Find where the given text appears and provide that cell's center as [x, y] coordinate. 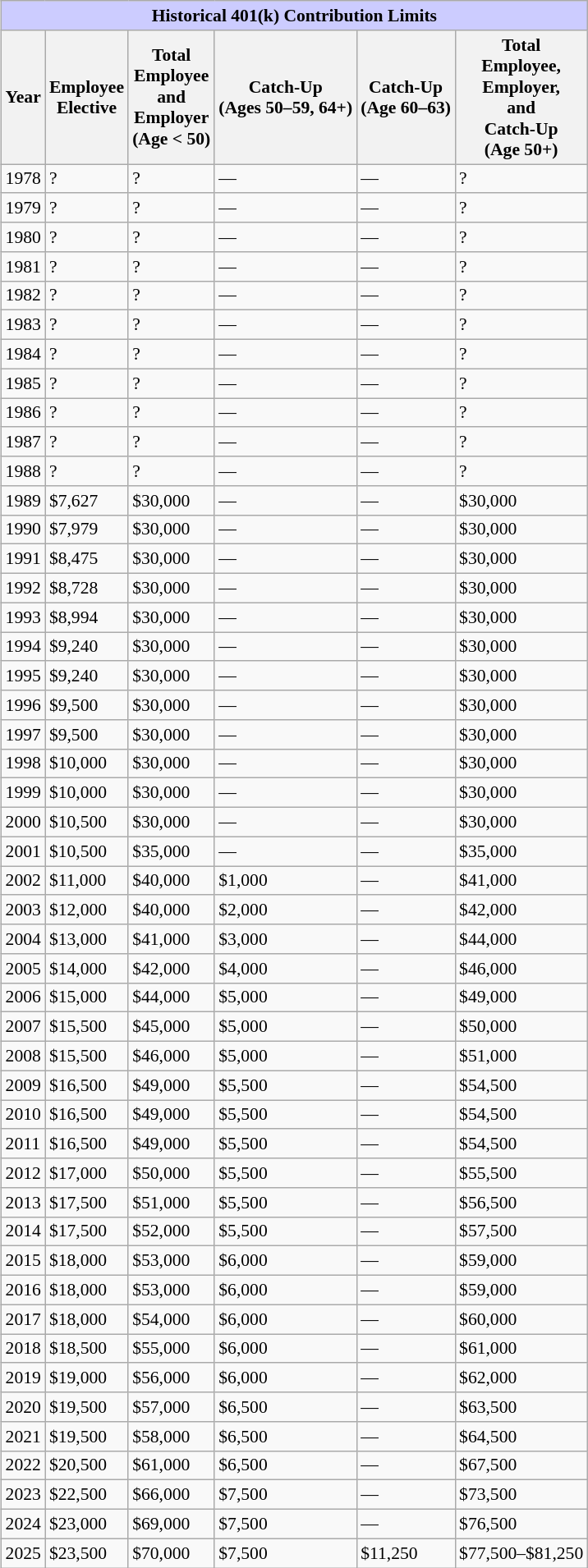
$52,000 [171, 1231]
EmployeeElective [87, 97]
$69,000 [171, 1524]
$64,500 [521, 1436]
1984 [23, 354]
1995 [23, 676]
2020 [23, 1407]
2019 [23, 1378]
$12,000 [87, 910]
$57,000 [171, 1407]
$20,500 [87, 1465]
2008 [23, 1056]
2024 [23, 1524]
1991 [23, 559]
$62,000 [521, 1378]
Year [23, 97]
1994 [23, 647]
2004 [23, 939]
1990 [23, 530]
2012 [23, 1173]
$23,000 [87, 1524]
$55,500 [521, 1173]
$76,500 [521, 1524]
$14,000 [87, 968]
$3,000 [286, 939]
$4,000 [286, 968]
TotalEmployeeandEmployer(Age < 50) [171, 97]
$8,994 [87, 617]
1980 [23, 237]
2016 [23, 1290]
$57,500 [521, 1231]
1983 [23, 325]
1996 [23, 705]
$15,000 [87, 997]
$7,627 [87, 500]
$77,500–$81,250 [521, 1553]
1987 [23, 442]
$54,000 [171, 1319]
1997 [23, 734]
$11,250 [406, 1553]
Historical 401(k) Contribution Limits [295, 16]
2023 [23, 1495]
$18,500 [87, 1348]
2005 [23, 968]
2018 [23, 1348]
2025 [23, 1553]
$56,000 [171, 1378]
$22,500 [87, 1495]
Catch-Up(Age 60–63) [406, 97]
$73,500 [521, 1495]
$60,000 [521, 1319]
$45,000 [171, 1027]
1999 [23, 793]
2007 [23, 1027]
1989 [23, 500]
1988 [23, 471]
2010 [23, 1115]
1985 [23, 383]
$7,979 [87, 530]
$8,728 [87, 588]
$13,000 [87, 939]
$17,000 [87, 1173]
2022 [23, 1465]
1982 [23, 296]
1992 [23, 588]
2013 [23, 1202]
2000 [23, 822]
2001 [23, 851]
$58,000 [171, 1436]
$2,000 [286, 910]
1981 [23, 266]
2011 [23, 1144]
2009 [23, 1085]
2021 [23, 1436]
2002 [23, 880]
$56,500 [521, 1202]
2017 [23, 1319]
TotalEmployee,Employer,andCatch-Up(Age 50+) [521, 97]
1978 [23, 179]
$1,000 [286, 880]
$66,000 [171, 1495]
2006 [23, 997]
$8,475 [87, 559]
1986 [23, 412]
2003 [23, 910]
1993 [23, 617]
$55,000 [171, 1348]
1998 [23, 763]
$19,000 [87, 1378]
Catch-Up(Ages 50–59, 64+) [286, 97]
2014 [23, 1231]
1979 [23, 208]
$23,500 [87, 1553]
$70,000 [171, 1553]
$11,000 [87, 880]
2015 [23, 1261]
$67,500 [521, 1465]
$63,500 [521, 1407]
